Search for the cell housing the specified text and yield its [X, Y] center coordinate. 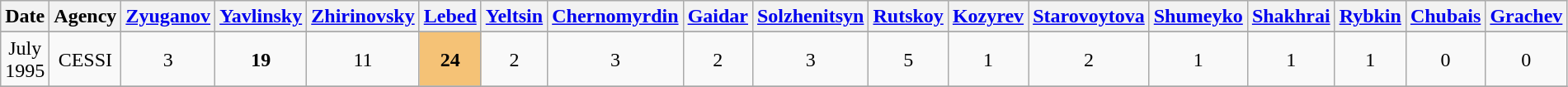
Shakhrai [1291, 17]
Chernomyrdin [615, 17]
Rutskoy [908, 17]
Starovoytova [1089, 17]
Shumeyko [1198, 17]
Grachev [1526, 17]
19 [261, 60]
Lebed [450, 17]
Kozyrev [988, 17]
Solzhenitsyn [810, 17]
Yeltsin [514, 17]
5 [908, 60]
July 1995 [25, 60]
CESSI [86, 60]
Chubais [1445, 17]
Gaidar [718, 17]
11 [363, 60]
Agency [86, 17]
24 [450, 60]
Yavlinsky [261, 17]
Rybkin [1370, 17]
Zhirinovsky [363, 17]
Zyuganov [168, 17]
Date [25, 17]
